Search for the cell housing the specified text and yield its [x, y] center coordinate. 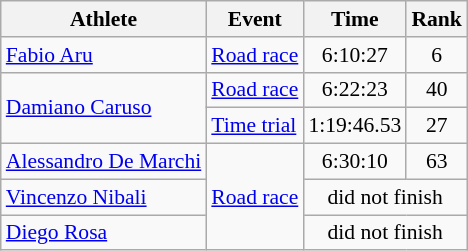
6:10:27 [354, 55]
6 [436, 55]
Alessandro De Marchi [104, 162]
Damiano Caruso [104, 108]
63 [436, 162]
1:19:46.53 [354, 126]
40 [436, 90]
6:30:10 [354, 162]
Vincenzo Nibali [104, 197]
Rank [436, 19]
Time trial [254, 126]
Event [254, 19]
Fabio Aru [104, 55]
Athlete [104, 19]
Time [354, 19]
Diego Rosa [104, 233]
6:22:23 [354, 90]
27 [436, 126]
